Detect which cell encompasses the target text, then output its [X, Y] center coordinate. 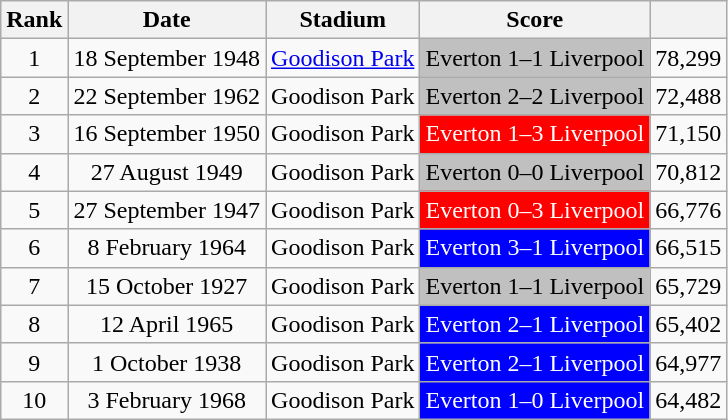
64,482 [688, 400]
Everton 1–3 Liverpool [535, 134]
Everton 0–0 Liverpool [535, 172]
Date [167, 20]
Stadium [343, 20]
4 [34, 172]
5 [34, 210]
27 August 1949 [167, 172]
8 February 1964 [167, 248]
65,402 [688, 324]
Score [535, 20]
Everton 0–3 Liverpool [535, 210]
72,488 [688, 96]
66,776 [688, 210]
2 [34, 96]
Everton 1–0 Liverpool [535, 400]
15 October 1927 [167, 286]
1 October 1938 [167, 362]
10 [34, 400]
16 September 1950 [167, 134]
78,299 [688, 58]
8 [34, 324]
66,515 [688, 248]
3 February 1968 [167, 400]
Rank [34, 20]
12 April 1965 [167, 324]
22 September 1962 [167, 96]
64,977 [688, 362]
Everton 2–2 Liverpool [535, 96]
Everton 3–1 Liverpool [535, 248]
1 [34, 58]
65,729 [688, 286]
7 [34, 286]
3 [34, 134]
27 September 1947 [167, 210]
70,812 [688, 172]
9 [34, 362]
71,150 [688, 134]
6 [34, 248]
18 September 1948 [167, 58]
